For the text-containing cell, return its midpoint in [X, Y] coordinate format. 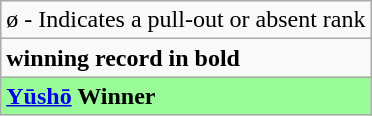
winning record in bold [186, 58]
Yūshō Winner [186, 96]
ø - Indicates a pull-out or absent rank [186, 20]
